Capture the cell that displays the provided text and extract its (x, y) central coordinate. 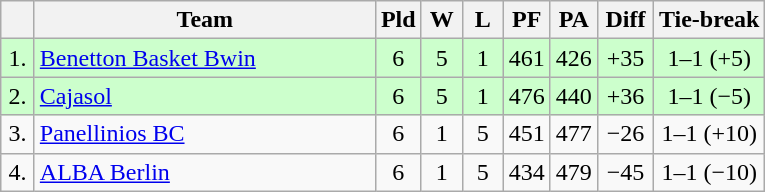
+36 (625, 96)
−45 (625, 172)
1–1 (−10) (709, 172)
Team (204, 20)
−26 (625, 134)
ALBA Berlin (204, 172)
L (482, 20)
476 (526, 96)
451 (526, 134)
1. (18, 58)
2. (18, 96)
1–1 (+10) (709, 134)
Cajasol (204, 96)
Tie-break (709, 20)
461 (526, 58)
477 (574, 134)
Diff (625, 20)
+35 (625, 58)
3. (18, 134)
W (442, 20)
Pld (398, 20)
434 (526, 172)
1–1 (−5) (709, 96)
PA (574, 20)
Benetton Basket Bwin (204, 58)
PF (526, 20)
479 (574, 172)
4. (18, 172)
440 (574, 96)
Panellinios BC (204, 134)
426 (574, 58)
1–1 (+5) (709, 58)
